Search for the cell housing the specified text and yield its (X, Y) center coordinate. 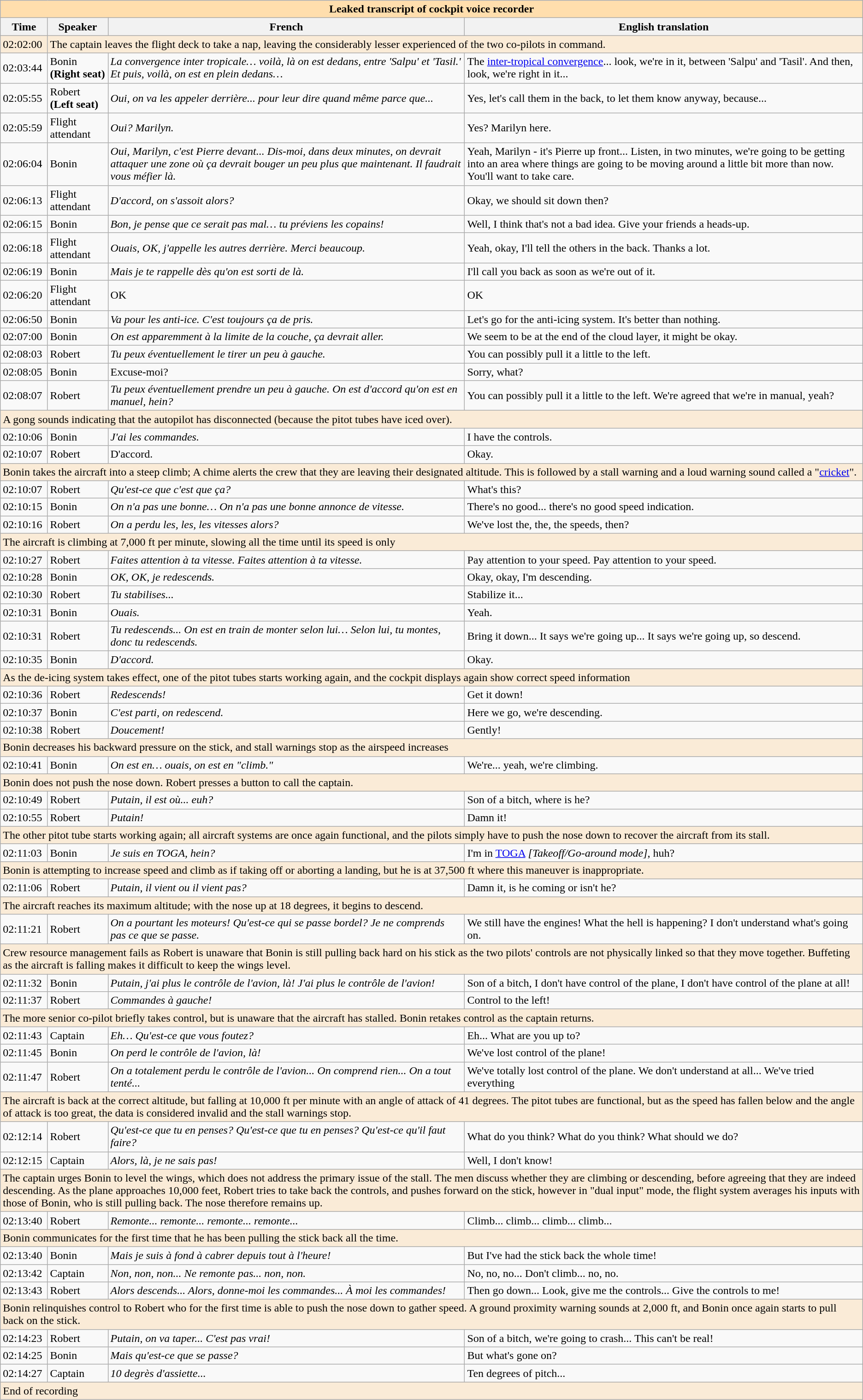
Mais je te rappelle dès qu'on est sorti de là. (286, 271)
02:06:19 (24, 271)
Eh… Qu'est-ce que vous foutez? (286, 1035)
02:05:59 (24, 128)
02:03:44 (24, 68)
La convergence inter tropicale… voilà, là on est dedans, entre 'Salpu' et 'Tasil.' Et puis, voilà, on est en plein dedans… (286, 68)
Bonin communicates for the first time that he has been pulling the stick back all the time. (431, 1238)
02:08:07 (24, 395)
Mais je suis à fond à cabrer depuis tout à l'heure! (286, 1255)
D'accord, on s'assoit alors? (286, 200)
I have the controls. (664, 437)
02:11:43 (24, 1035)
02:10:38 (24, 730)
The captain leaves the flight deck to take a nap, leaving the considerably lesser experienced of the two co-pilots in command. (455, 44)
02:07:00 (24, 337)
Putain, il vient ou il vient pas? (286, 888)
I'll call you back as soon as we're out of it. (664, 271)
02:11:03 (24, 853)
Get it down! (664, 695)
J'ai les commandes. (286, 437)
Je suis en TOGA, hein? (286, 853)
02:10:28 (24, 577)
You can possibly pull it a little to the left. (664, 354)
02:06:15 (24, 224)
Gently! (664, 730)
Speaker (77, 27)
Bon, je pense que ce serait pas mal… tu préviens les copains! (286, 224)
A gong sounds indicating that the autopilot has disconnected (because the pitot tubes have iced over). (431, 419)
Sorry, what? (664, 372)
Putain, j'ai plus le contrôle de l'avion, là! J'ai plus le contrôle de l'avion! (286, 983)
Bonin does not push the nose down. Robert presses a button to call the captain. (431, 782)
Bonin decreases his backward pressure on the stick, and stall warnings stop as the airspeed increases (431, 747)
Time (24, 27)
02:10:16 (24, 524)
Alors descends... Alors, donne-moi les commandes... À moi les commandes! (286, 1291)
Alors, là, je ne sais pas! (286, 1160)
But I've had the stick back the whole time! (664, 1255)
02:10:49 (24, 800)
Qu'est-ce que c'est que ça? (286, 489)
On perd le contrôle de l'avion, là! (286, 1053)
Bring it down... It says we're going up... It says we're going up, so descend. (664, 636)
02:10:27 (24, 559)
Then go down... Look, give me the controls... Give the controls to me! (664, 1291)
Stabilize it... (664, 594)
Okay, okay, I'm descending. (664, 577)
02:14:27 (24, 1373)
We're... yeah, we're climbing. (664, 765)
On est en… ouais, on est en "climb." (286, 765)
But what's gone on? (664, 1356)
Putain! (286, 818)
There's no good... there's no good speed indication. (664, 507)
02:12:14 (24, 1136)
Oui, on va les appeler derrière... pour leur dire quand même parce que... (286, 98)
On a pourtant les moteurs! Qu'est-ce qui se passe bordel? Je ne comprends pas ce que se passe. (286, 929)
Son of a bitch, where is he? (664, 800)
What do you think? What do you think? What should we do? (664, 1136)
On a perdu les, les, les vitesses alors? (286, 524)
02:11:45 (24, 1053)
02:10:06 (24, 437)
02:14:23 (24, 1338)
Yeah. (664, 612)
Excuse-moi? (286, 372)
End of recording (431, 1391)
Climb... climb... climb... climb... (664, 1220)
No, no, no... Don't climb... no, no. (664, 1273)
Ten degrees of pitch... (664, 1373)
English translation (664, 27)
02:11:21 (24, 929)
We still have the engines! What the hell is happening? I don't understand what's going on. (664, 929)
We've totally lost control of the plane. We don't understand at all... We've tried everything (664, 1076)
Oui? Marilyn. (286, 128)
10 degrès d'assiette... (286, 1373)
Bonin is attempting to increase speed and climb as if taking off or aborting a landing, but he is at 37,500 ft where this maneuver is inappropriate. (431, 870)
02:05:55 (24, 98)
On a totalement perdu le contrôle de l'avion... On comprend rien... On a tout tenté... (286, 1076)
Va pour les anti-ice. C'est toujours ça de pris. (286, 319)
Ouais. (286, 612)
Non, non, non... Ne remonte pas... non, non. (286, 1273)
02:06:13 (24, 200)
Son of a bitch, we're going to crash... This can't be real! (664, 1338)
Let's go for the anti-icing system. It's better than nothing. (664, 319)
02:06:18 (24, 248)
02:06:50 (24, 319)
02:06:04 (24, 164)
Here we go, we're descending. (664, 712)
As the de-icing system takes effect, one of the pitot tubes starts working again, and the cockpit displays again show correct speed information (431, 677)
02:11:47 (24, 1076)
02:10:15 (24, 507)
Damn it! (664, 818)
Robert(Left seat) (77, 98)
02:11:37 (24, 1000)
Commandes à gauche! (286, 1000)
02:08:05 (24, 372)
Tu stabilises... (286, 594)
The more senior co-pilot briefly takes control, but is unaware that the aircraft has stalled. Bonin retakes control as the captain returns. (431, 1018)
Redescends! (286, 695)
Pay attention to your speed. Pay attention to your speed. (664, 559)
Eh... What are you up to? (664, 1035)
Bonin(Right seat) (77, 68)
On n'a pas une bonne… On n'a pas une bonne annonce de vitesse. (286, 507)
Damn it, is he coming or isn't he? (664, 888)
02:06:20 (24, 295)
Okay, we should sit down then? (664, 200)
I'm in TOGA [Takeoff/Go-around mode], huh? (664, 853)
Ouais, OK, j'appelle les autres derrière. Merci beaucoup. (286, 248)
Tu redescends... On est en train de monter selon lui… Selon lui, tu montes, donc tu redescends. (286, 636)
Tu peux éventuellement le tirer un peu à gauche. (286, 354)
02:12:15 (24, 1160)
The aircraft is climbing at 7,000 ft per minute, slowing all the time until its speed is only (431, 542)
02:10:36 (24, 695)
02:11:32 (24, 983)
Putain, il est où... euh? (286, 800)
02:10:37 (24, 712)
Yes, let's call them in the back, to let them know anyway, because... (664, 98)
We've lost the, the, the speeds, then? (664, 524)
C'est parti, on redescend. (286, 712)
Son of a bitch, I don't have control of the plane, I don't have control of the plane at all! (664, 983)
Well, I don't know! (664, 1160)
On est apparemment à la limite de la couche, ça devrait aller. (286, 337)
Mais qu'est-ce que se passe? (286, 1356)
The aircraft reaches its maximum altitude; with the nose up at 18 degrees, it begins to descend. (431, 906)
Doucement! (286, 730)
Control to the left! (664, 1000)
Yeah, okay, I'll tell the others in the back. Thanks a lot. (664, 248)
Tu peux éventuellement prendre un peu à gauche. On est d'accord qu'on est en manuel, hein? (286, 395)
02:14:25 (24, 1356)
02:10:35 (24, 660)
Well, I think that's not a bad idea. Give your friends a heads-up. (664, 224)
Leaked transcript of cockpit voice recorder (431, 9)
02:11:06 (24, 888)
Remonte... remonte... remonte... remonte... (286, 1220)
We seem to be at the end of the cloud layer, it might be okay. (664, 337)
02:13:42 (24, 1273)
The inter-tropical convergence... look, we're in it, between 'Salpu' and 'Tasil'. And then, look, we're right in it... (664, 68)
02:10:30 (24, 594)
02:02:00 (24, 44)
02:10:55 (24, 818)
02:13:43 (24, 1291)
02:08:03 (24, 354)
Yes? Marilyn here. (664, 128)
What's this? (664, 489)
We've lost control of the plane! (664, 1053)
You can possibly pull it a little to the left. We're agreed that we're in manual, yeah? (664, 395)
02:10:41 (24, 765)
OK, OK, je redescends. (286, 577)
French (286, 27)
Qu'est-ce que tu en penses? Qu'est-ce que tu en penses? Qu'est-ce qu'il faut faire? (286, 1136)
Faites attention à ta vitesse. Faites attention à ta vitesse. (286, 559)
Putain, on va taper... C'est pas vrai! (286, 1338)
